Extract the [x, y] coordinate from the center of the cell holding the provided text.  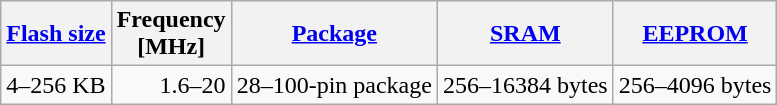
Flash size [56, 34]
SRAM [525, 34]
1.6–20 [171, 85]
28–100-pin package [334, 85]
4–256 KB [56, 85]
Package [334, 34]
256–4096 bytes [695, 85]
Frequency[MHz] [171, 34]
EEPROM [695, 34]
256–16384 bytes [525, 85]
